For the text-containing cell, return its midpoint in (x, y) coordinate format. 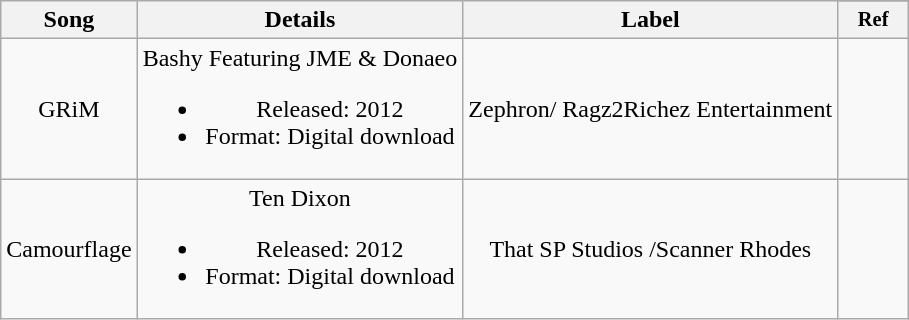
That SP Studios /Scanner Rhodes (650, 249)
Ref (874, 20)
Bashy Featuring JME & DonaeoReleased: 2012Format: Digital download (300, 109)
Zephron/ Ragz2Richez Entertainment (650, 109)
Label (650, 20)
Ten DixonReleased: 2012Format: Digital download (300, 249)
GRiM (69, 109)
Song (69, 20)
Details (300, 20)
Camourflage (69, 249)
